Output the (x, y) coordinate of the center of the cell containing the given text.  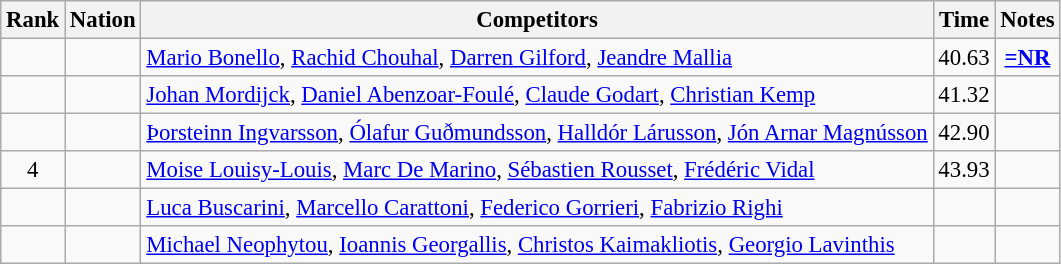
43.93 (964, 170)
Time (964, 20)
40.63 (964, 58)
Competitors (537, 20)
Johan Mordijck, Daniel Abenzoar-Foulé, Claude Godart, Christian Kemp (537, 95)
=NR (1028, 58)
Mario Bonello, Rachid Chouhal, Darren Gilford, Jeandre Mallia (537, 58)
Michael Neophytou, Ioannis Georgallis, Christos Kaimakliotis, Georgio Lavinthis (537, 245)
42.90 (964, 133)
Luca Buscarini, Marcello Carattoni, Federico Gorrieri, Fabrizio Righi (537, 208)
Rank (33, 20)
Þorsteinn Ingvarsson, Ólafur Guðmundsson, Halldór Lárusson, Jón Arnar Magnússon (537, 133)
Moise Louisy-Louis, Marc De Marino, Sébastien Rousset, Frédéric Vidal (537, 170)
Notes (1028, 20)
Nation (103, 20)
4 (33, 170)
41.32 (964, 95)
